Return the (X, Y) coordinate for the center point of the cell that contains the specified text.  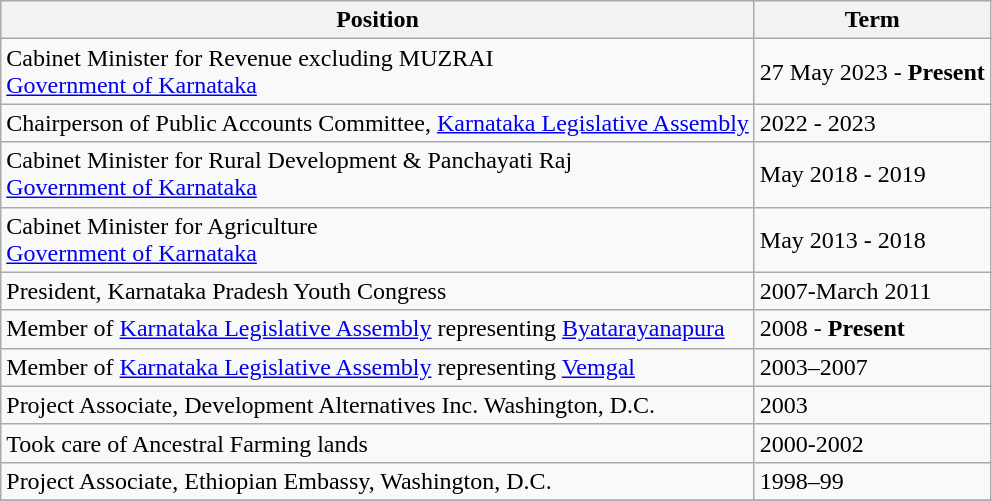
Cabinet Minister for Revenue excluding MUZRAIGovernment of Karnataka (378, 72)
2022 - 2023 (872, 123)
Term (872, 20)
Took care of Ancestral Farming lands (378, 443)
Position (378, 20)
Project Associate, Development Alternatives Inc. Washington, D.C. (378, 405)
27 May 2023 - Present (872, 72)
2008 - Present (872, 329)
President, Karnataka Pradesh Youth Congress (378, 291)
Cabinet Minister for Rural Development & Panchayati RajGovernment of Karnataka (378, 174)
2000-2002 (872, 443)
Project Associate, Ethiopian Embassy, Washington, D.C. (378, 481)
Cabinet Minister for AgricultureGovernment of Karnataka (378, 240)
Member of Karnataka Legislative Assembly representing Vemgal (378, 367)
Chairperson of Public Accounts Committee, Karnataka Legislative Assembly (378, 123)
May 2018 - 2019 (872, 174)
Member of Karnataka Legislative Assembly representing Byatarayanapura (378, 329)
2003 (872, 405)
May 2013 - 2018 (872, 240)
2003–2007 (872, 367)
2007-March 2011 (872, 291)
1998–99 (872, 481)
